Identify which cell holds the provided text, then report its [x, y] central coordinate. 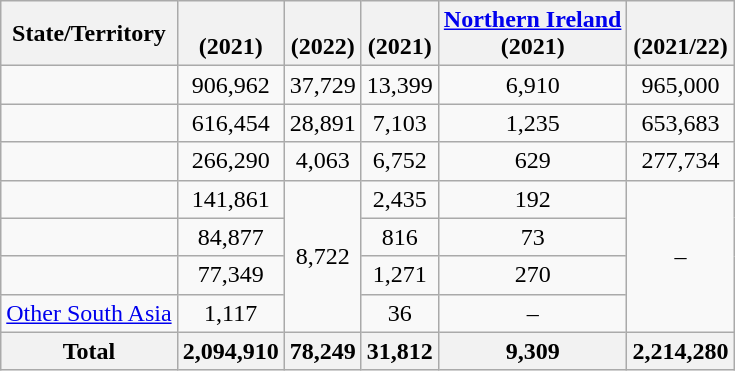
37,729 [322, 85]
141,861 [230, 199]
653,683 [680, 123]
816 [400, 237]
State/Territory [89, 34]
13,399 [400, 85]
629 [532, 161]
1,271 [400, 275]
28,891 [322, 123]
31,812 [400, 351]
277,734 [680, 161]
Total [89, 351]
9,309 [532, 351]
(2021/22) [680, 34]
6,752 [400, 161]
Northern Ireland (2021) [532, 34]
965,000 [680, 85]
6,910 [532, 85]
4,063 [322, 161]
616,454 [230, 123]
1,235 [532, 123]
77,349 [230, 275]
270 [532, 275]
2,094,910 [230, 351]
36 [400, 313]
Other South Asia [89, 313]
2,435 [400, 199]
906,962 [230, 85]
8,722 [322, 256]
73 [532, 237]
(2022) [322, 34]
266,290 [230, 161]
84,877 [230, 237]
78,249 [322, 351]
192 [532, 199]
2,214,280 [680, 351]
1,117 [230, 313]
7,103 [400, 123]
